Detect which cell encompasses the target text, then output its (x, y) center coordinate. 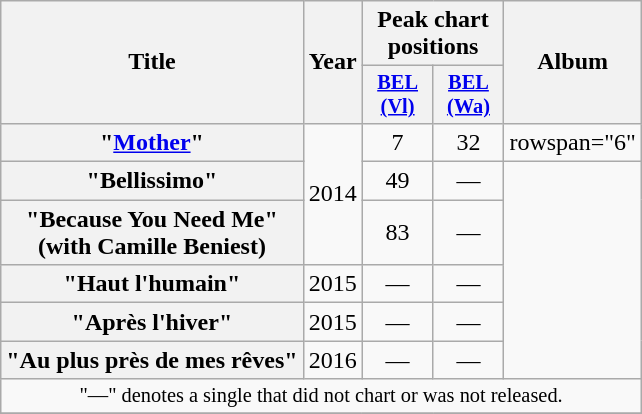
"—" denotes a single that did not chart or was not released. (322, 396)
"Bellissimo" (152, 181)
BEL (Wa) (468, 95)
2014 (332, 194)
49 (398, 181)
"Au plus près de mes rêves" (152, 360)
"Après l'hiver" (152, 322)
2016 (332, 360)
"Because You Need Me"(with Camille Beniest) (152, 232)
"Haut l'humain" (152, 284)
rowspan="6" (573, 142)
Title (152, 62)
"Mother" (152, 142)
83 (398, 232)
7 (398, 142)
32 (468, 142)
BEL (Vl) (398, 95)
Peak chart positions (433, 34)
Year (332, 62)
Album (573, 62)
